For the text-containing cell, return its midpoint in (x, y) coordinate format. 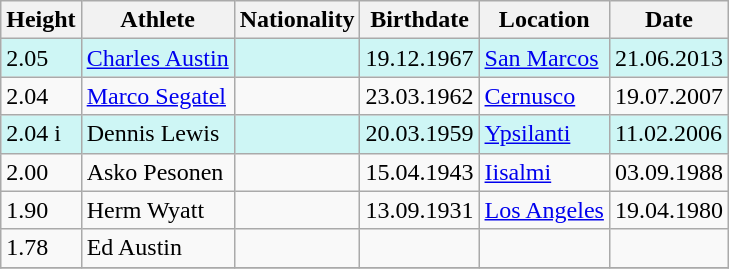
Nationality (297, 20)
Marco Segatel (158, 96)
Cernusco (544, 96)
19.07.2007 (668, 96)
Athlete (158, 20)
1.78 (41, 248)
11.02.2006 (668, 134)
Dennis Lewis (158, 134)
23.03.1962 (420, 96)
Iisalmi (544, 172)
Los Angeles (544, 210)
15.04.1943 (420, 172)
Charles Austin (158, 58)
Birthdate (420, 20)
13.09.1931 (420, 210)
Asko Pesonen (158, 172)
Height (41, 20)
Ypsilanti (544, 134)
Herm Wyatt (158, 210)
Date (668, 20)
19.04.1980 (668, 210)
Ed Austin (158, 248)
20.03.1959 (420, 134)
2.05 (41, 58)
2.00 (41, 172)
21.06.2013 (668, 58)
2.04 i (41, 134)
19.12.1967 (420, 58)
1.90 (41, 210)
San Marcos (544, 58)
03.09.1988 (668, 172)
2.04 (41, 96)
Location (544, 20)
